Detect which cell encompasses the target text, then output its (X, Y) center coordinate. 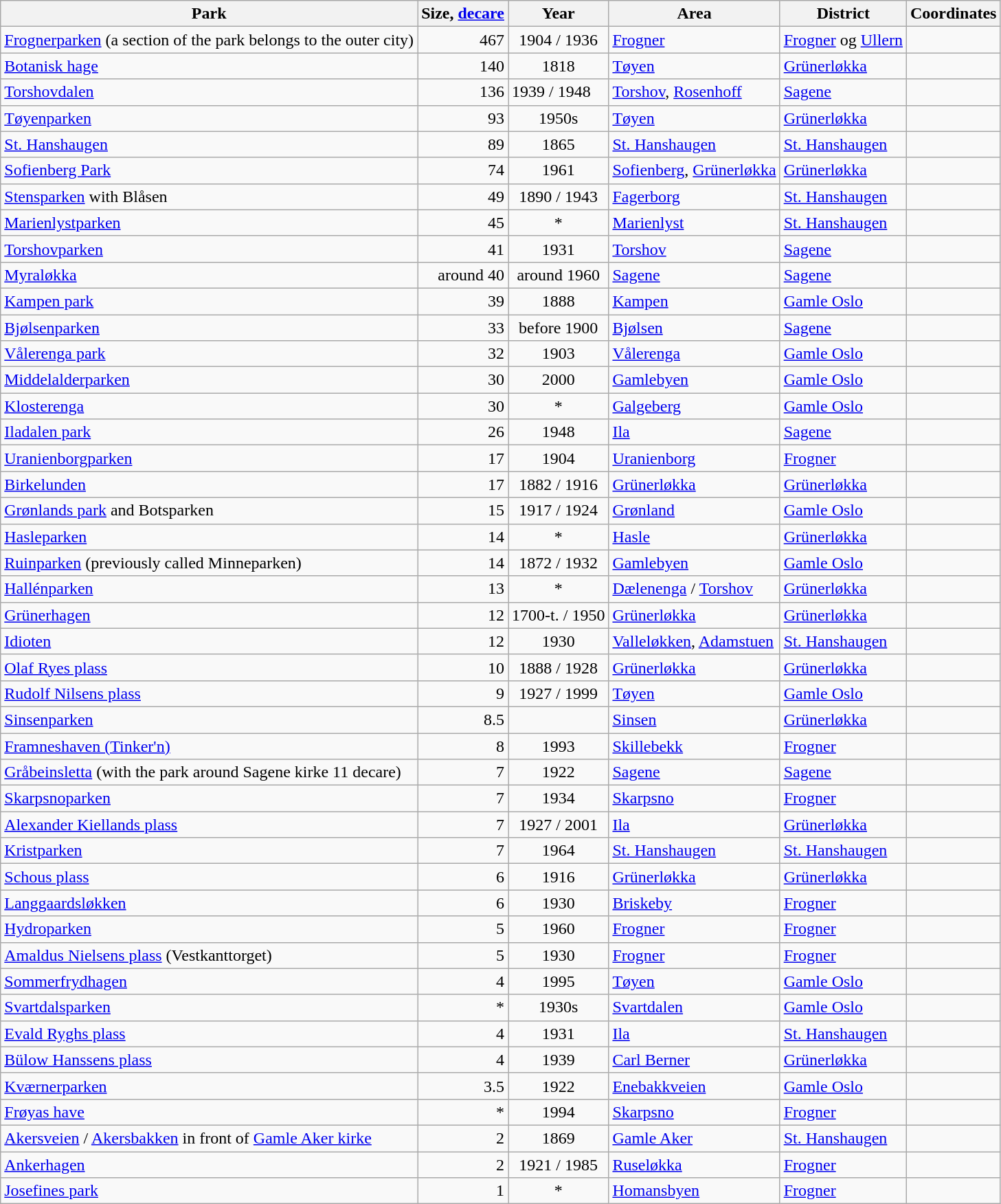
Skillebekk (694, 746)
Year (559, 14)
Frøyas have (209, 1112)
Rudolf Nilsens plass (209, 693)
Torshovparken (209, 249)
Grünerhagen (209, 615)
Uranienborg (694, 458)
1950s (559, 118)
Idioten (209, 641)
Hasleparken (209, 537)
Park (209, 14)
1994 (559, 1112)
33 (463, 328)
Klosterenga (209, 406)
1818 (559, 66)
Akersveien / Akersbakken in front of Gamle Aker kirke (209, 1138)
1865 (559, 144)
Bülow Hanssens plass (209, 1060)
1921 / 1985 (559, 1165)
15 (463, 511)
Homansbyen (694, 1191)
1993 (559, 746)
1995 (559, 981)
Middelalderparken (209, 380)
Galgeberg (694, 406)
Kampen park (209, 301)
Frognerparken (a section of the park belongs to the outer city) (209, 40)
Marienlystparken (209, 223)
1948 (559, 432)
32 (463, 354)
Svartdalen (694, 1007)
45 (463, 223)
Kampen (694, 301)
8 (463, 746)
Torshov (694, 249)
Ruinparken (previously called Minneparken) (209, 563)
1917 / 1924 (559, 511)
Botanisk hage (209, 66)
1927 / 1999 (559, 693)
Sinsenparken (209, 720)
Coordinates (954, 14)
Gamle Aker (694, 1138)
1888 / 1928 (559, 667)
93 (463, 118)
136 (463, 92)
Sofienberg, Grünerløkka (694, 170)
Sofienberg Park (209, 170)
Area (694, 14)
Sommerfrydhagen (209, 981)
Kristparken (209, 851)
13 (463, 589)
39 (463, 301)
Briskeby (694, 903)
89 (463, 144)
1903 (559, 354)
Size, decare (463, 14)
Frogner og Ullern (843, 40)
Bjølsen (694, 328)
10 (463, 667)
Alexander Kiellands plass (209, 825)
around 1960 (559, 275)
41 (463, 249)
Olaf Ryes plass (209, 667)
1939 / 1948 (559, 92)
1888 (559, 301)
Kværnerparken (209, 1086)
Hasle (694, 537)
Iladalen park (209, 432)
1961 (559, 170)
District (843, 14)
8.5 (463, 720)
Grønland (694, 511)
1890 / 1943 (559, 197)
around 40 (463, 275)
74 (463, 170)
1934 (559, 799)
Evald Ryghs plass (209, 1034)
Carl Berner (694, 1060)
Torshov, Rosenhoff (694, 92)
Vålerenga park (209, 354)
Marienlyst (694, 223)
2000 (559, 380)
Sinsen (694, 720)
Ankerhagen (209, 1165)
Josefines park (209, 1191)
1916 (559, 877)
Uranienborgparken (209, 458)
Vålerenga (694, 354)
Stensparken with Blåsen (209, 197)
49 (463, 197)
1939 (559, 1060)
Amaldus Nielsens plass (Vestkanttorget) (209, 955)
Bjølsenparken (209, 328)
467 (463, 40)
Tøyenparken (209, 118)
Torshovdalen (209, 92)
Schous plass (209, 877)
before 1900 (559, 328)
9 (463, 693)
Skarpsnoparken (209, 799)
26 (463, 432)
3.5 (463, 1086)
Valleløkken, Adamstuen (694, 641)
Myraløkka (209, 275)
Enebakkveien (694, 1086)
1869 (559, 1138)
Dælenenga / Torshov (694, 589)
Fagerborg (694, 197)
Grønlands park and Botsparken (209, 511)
1930s (559, 1007)
1700-t. / 1950 (559, 615)
1882 / 1916 (559, 484)
Gråbeinsletta (with the park around Sagene kirke 11 decare) (209, 772)
1964 (559, 851)
Svartdalsparken (209, 1007)
140 (463, 66)
1 (463, 1191)
1960 (559, 929)
1927 / 2001 (559, 825)
Framneshaven (Tinker'n) (209, 746)
1904 (559, 458)
Birkelunden (209, 484)
1872 / 1932 (559, 563)
Ruseløkka (694, 1165)
Langgaardsløkken (209, 903)
Hallénparken (209, 589)
1904 / 1936 (559, 40)
Hydroparken (209, 929)
